Determine the (x, y) coordinate at the center of the cell enclosing the given text.  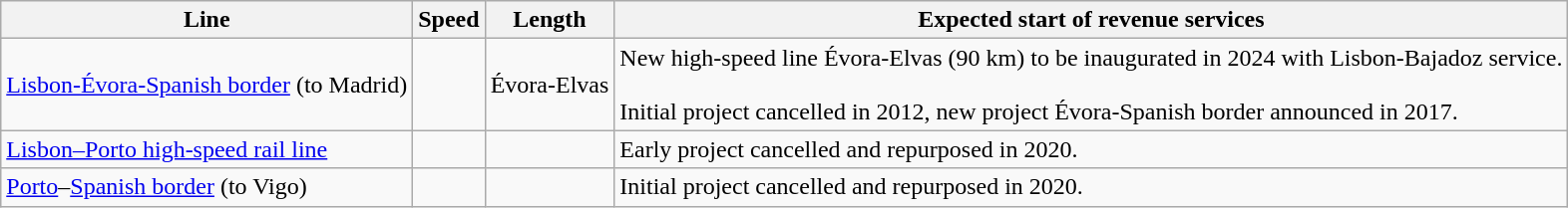
Speed (449, 20)
Lisbon–Porto high-speed rail line (207, 149)
Évora-Elvas (550, 85)
Initial project cancelled and repurposed in 2020. (1091, 187)
Lisbon-Évora-Spanish border (to Madrid) (207, 85)
Length (550, 20)
Line (207, 20)
Porto–Spanish border (to Vigo) (207, 187)
Expected start of revenue services (1091, 20)
Early project cancelled and repurposed in 2020. (1091, 149)
